From the cell containing the given text, extract its center point as [X, Y] coordinate. 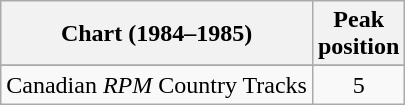
5 [358, 85]
Peakposition [358, 34]
Chart (1984–1985) [157, 34]
Canadian RPM Country Tracks [157, 85]
